Provide the [X, Y] coordinate of the cell's center where the given text is located.  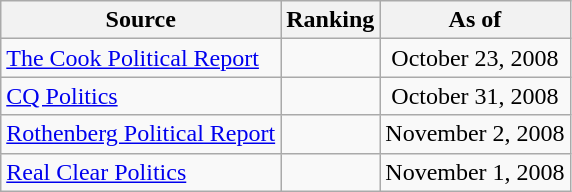
October 23, 2008 [475, 58]
Real Clear Politics [141, 172]
CQ Politics [141, 96]
The Cook Political Report [141, 58]
Ranking [330, 20]
Source [141, 20]
November 1, 2008 [475, 172]
Rothenberg Political Report [141, 134]
October 31, 2008 [475, 96]
November 2, 2008 [475, 134]
As of [475, 20]
